Search for the cell housing the specified text and yield its [X, Y] center coordinate. 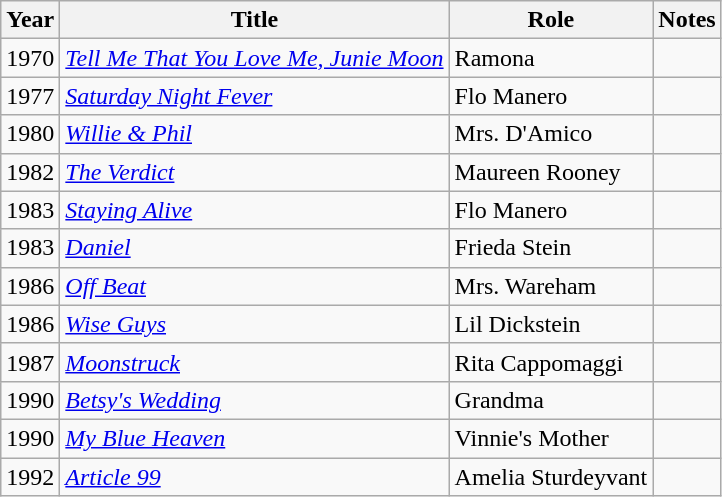
Rita Cappomaggi [551, 362]
Article 99 [254, 477]
Lil Dickstein [551, 324]
Wise Guys [254, 324]
Frieda Stein [551, 248]
Vinnie's Mother [551, 438]
Staying Alive [254, 210]
Saturday Night Fever [254, 96]
Amelia Sturdeyvant [551, 477]
1980 [30, 134]
1977 [30, 96]
Grandma [551, 400]
Mrs. Wareham [551, 286]
Willie & Phil [254, 134]
Daniel [254, 248]
Off Beat [254, 286]
Betsy's Wedding [254, 400]
Role [551, 20]
Notes [687, 20]
Year [30, 20]
My Blue Heaven [254, 438]
1987 [30, 362]
Ramona [551, 58]
The Verdict [254, 172]
1982 [30, 172]
1992 [30, 477]
Tell Me That You Love Me, Junie Moon [254, 58]
Maureen Rooney [551, 172]
Mrs. D'Amico [551, 134]
Moonstruck [254, 362]
Title [254, 20]
1970 [30, 58]
